For the text-containing cell, return its midpoint in [X, Y] coordinate format. 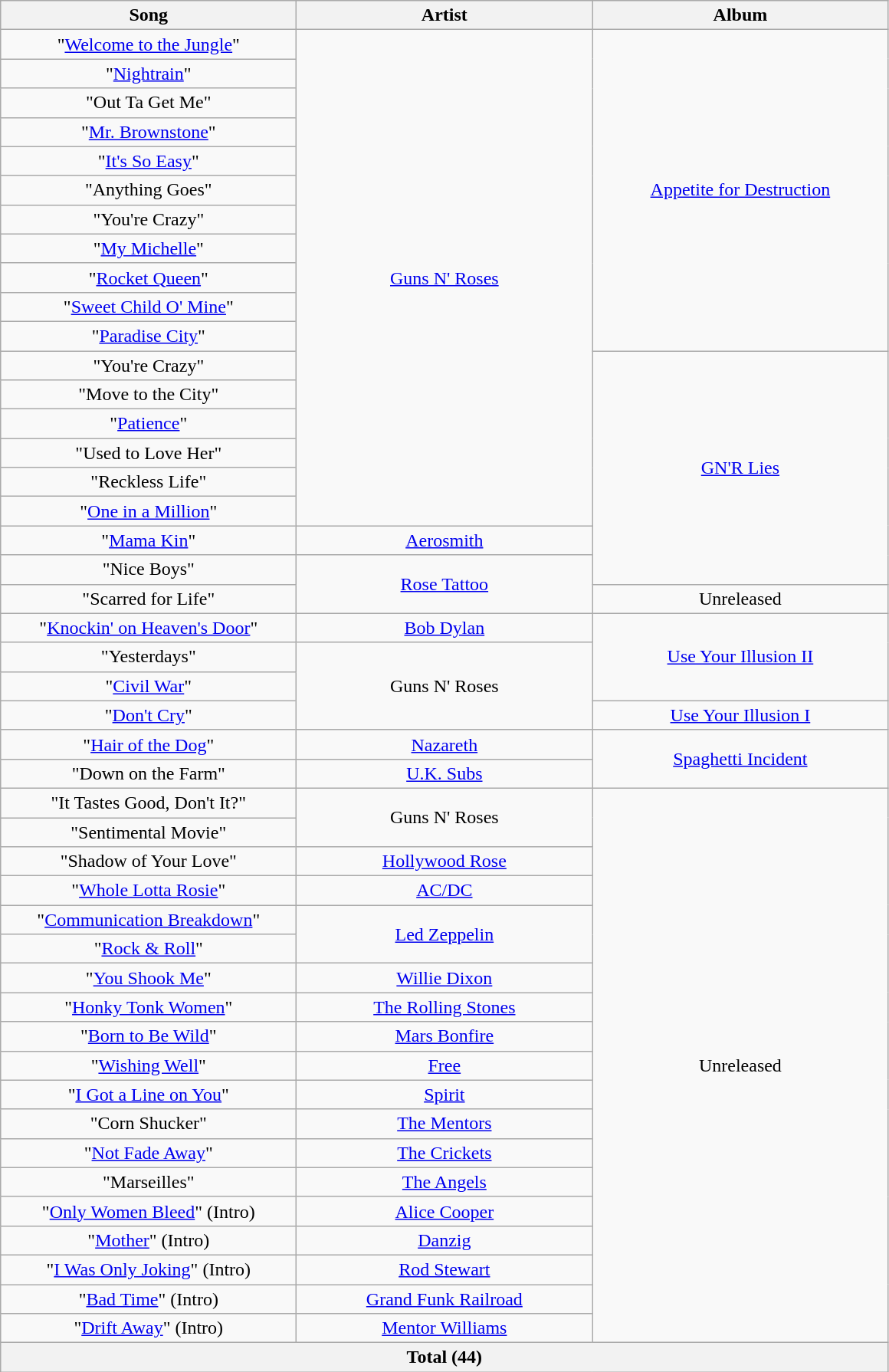
Song [149, 15]
"Mr. Brownstone" [149, 132]
"Marseilles" [149, 1182]
"Corn Shucker" [149, 1124]
"Sweet Child O' Mine" [149, 307]
"Used to Love Her" [149, 453]
"Scarred for Life" [149, 599]
AC/DC [444, 891]
Led Zeppelin [444, 934]
Hollywood Rose [444, 862]
"Reckless Life" [149, 482]
"Communication Breakdown" [149, 920]
"Down on the Farm" [149, 773]
"Yesterdays" [149, 657]
"You Shook Me" [149, 978]
The Crickets [444, 1153]
"Mother" (Intro) [149, 1240]
"Patience" [149, 424]
"Out Ta Get Me" [149, 103]
"Hair of the Dog" [149, 744]
"Paradise City" [149, 336]
Willie Dixon [444, 978]
Nazareth [444, 744]
Free [444, 1065]
Mars Bonfire [444, 1036]
"Rock & Roll" [149, 949]
Album [740, 15]
Use Your Illusion II [740, 657]
Rod Stewart [444, 1269]
"Move to the City" [149, 395]
Mentor Williams [444, 1328]
"Welcome to the Jungle" [149, 44]
GN'R Lies [740, 468]
"Born to Be Wild" [149, 1036]
"Bad Time" (Intro) [149, 1299]
The Mentors [444, 1124]
Alice Cooper [444, 1211]
"Honky Tonk Women" [149, 1007]
"Sentimental Movie" [149, 832]
Appetite for Destruction [740, 190]
"I Was Only Joking" (Intro) [149, 1269]
"One in a Million" [149, 511]
"Only Women Bleed" (Intro) [149, 1211]
Spaghetti Incident [740, 759]
"Drift Away" (Intro) [149, 1328]
Aerosmith [444, 540]
Use Your Illusion I [740, 715]
U.K. Subs [444, 773]
"Don't Cry" [149, 715]
"Not Fade Away" [149, 1153]
The Angels [444, 1182]
"Whole Lotta Rosie" [149, 891]
"Rocket Queen" [149, 277]
Grand Funk Railroad [444, 1299]
Danzig [444, 1240]
"My Michelle" [149, 248]
"It's So Easy" [149, 161]
Total (44) [444, 1357]
Bob Dylan [444, 628]
"Civil War" [149, 686]
"Nice Boys" [149, 569]
Artist [444, 15]
"Mama Kin" [149, 540]
"Nightrain" [149, 74]
Spirit [444, 1095]
The Rolling Stones [444, 1007]
"Anything Goes" [149, 190]
"Shadow of Your Love" [149, 862]
"Knockin' on Heaven's Door" [149, 628]
"It Tastes Good, Don't It?" [149, 803]
"I Got a Line on You" [149, 1095]
Rose Tattoo [444, 584]
"Wishing Well" [149, 1065]
